Extract the [X, Y] coordinate from the center of the cell holding the provided text.  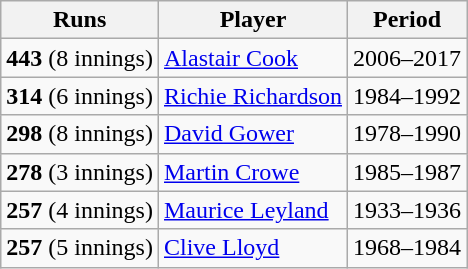
Period [408, 20]
Runs [80, 20]
298 (8 innings) [80, 134]
Alastair Cook [252, 58]
1985–1987 [408, 172]
2006–2017 [408, 58]
Martin Crowe [252, 172]
1978–1990 [408, 134]
443 (8 innings) [80, 58]
Clive Lloyd [252, 248]
1984–1992 [408, 96]
Player [252, 20]
1968–1984 [408, 248]
257 (4 innings) [80, 210]
1933–1936 [408, 210]
278 (3 innings) [80, 172]
Maurice Leyland [252, 210]
David Gower [252, 134]
257 (5 innings) [80, 248]
314 (6 innings) [80, 96]
Richie Richardson [252, 96]
